Capture the cell that displays the provided text and extract its (X, Y) central coordinate. 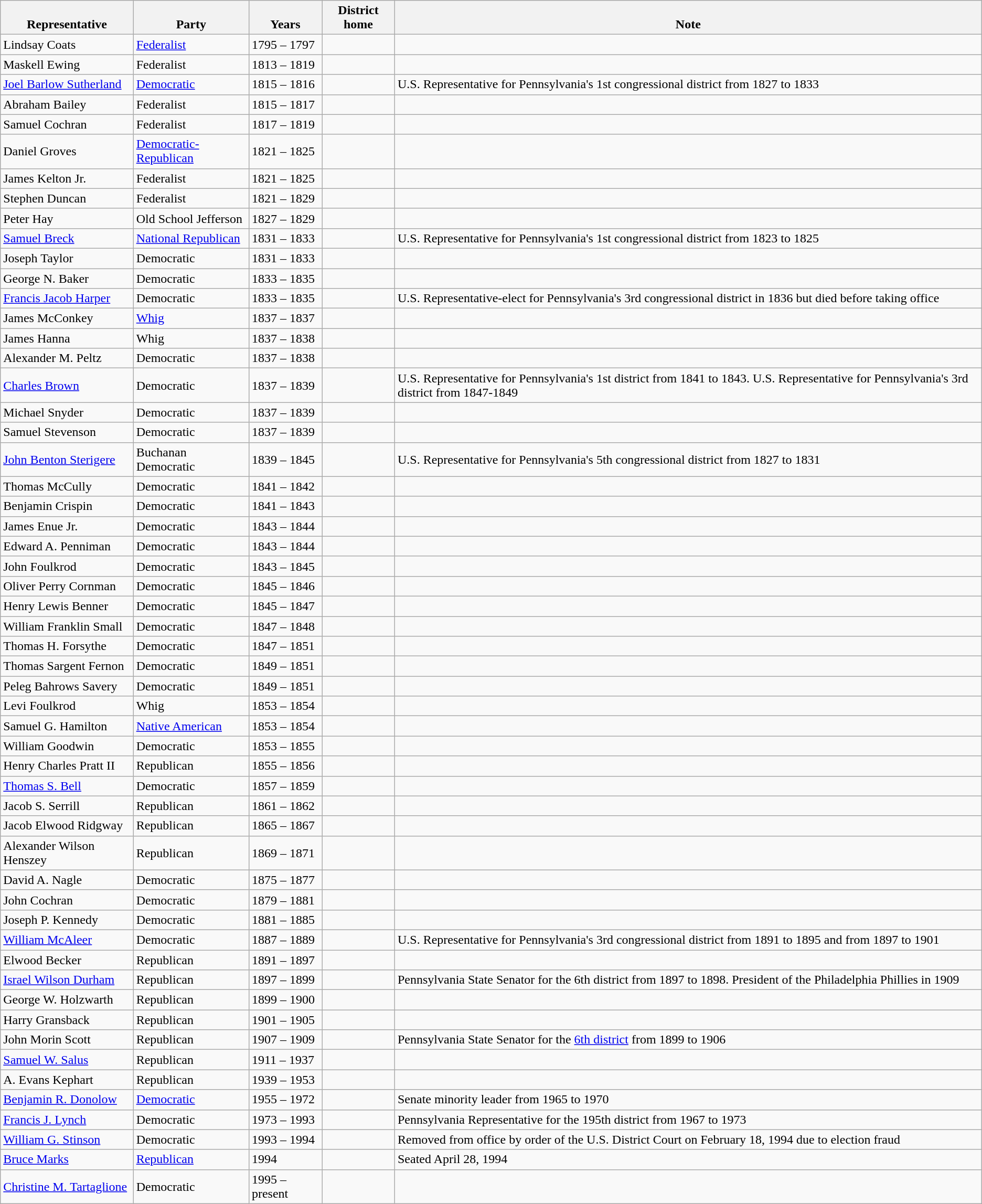
Henry Lewis Benner (67, 606)
1795 – 1797 (285, 45)
U.S. Representative for Pennsylvania's 1st congressional district from 1823 to 1825 (688, 238)
William Franklin Small (67, 626)
William McAleer (67, 940)
1839 – 1845 (285, 460)
Benjamin R. Donolow (67, 1100)
1865 – 1867 (285, 826)
Native American (191, 726)
1899 – 1900 (285, 1000)
Benjamin Crispin (67, 506)
Samuel W. Salus (67, 1060)
1857 – 1859 (285, 786)
Jacob Elwood Ridgway (67, 826)
Samuel Stevenson (67, 432)
James Kelton Jr. (67, 178)
1891 – 1897 (285, 960)
Daniel Groves (67, 151)
1815 – 1816 (285, 84)
U.S. Representative for Pennsylvania's 3rd congressional district from 1891 to 1895 and from 1897 to 1901 (688, 940)
1837 – 1837 (285, 318)
John Benton Sterigere (67, 460)
1995 – present (285, 1187)
John Foulkrod (67, 566)
1994 (285, 1159)
Jacob S. Serrill (67, 806)
1843 – 1845 (285, 566)
District home (359, 18)
U.S. Representative for Pennsylvania's 1st district from 1841 to 1843. U.S. Representative for Pennsylvania's 3rd district from 1847-1849 (688, 385)
James McConkey (67, 318)
James Enue Jr. (67, 526)
U.S. Representative-elect for Pennsylvania's 3rd congressional district in 1836 but died before taking office (688, 299)
Representative (67, 18)
Senate minority leader from 1965 to 1970 (688, 1100)
Peter Hay (67, 218)
1869 – 1871 (285, 853)
William G. Stinson (67, 1139)
1939 – 1953 (285, 1080)
1955 – 1972 (285, 1100)
Alexander M. Peltz (67, 358)
1813 – 1819 (285, 65)
1911 – 1937 (285, 1060)
1845 – 1846 (285, 586)
Years (285, 18)
1841 – 1842 (285, 486)
Oliver Perry Cornman (67, 586)
1817 – 1819 (285, 124)
Francis Jacob Harper (67, 299)
Old School Jefferson (191, 218)
Seated April 28, 1994 (688, 1159)
Removed from office by order of the U.S. District Court on February 18, 1994 due to election fraud (688, 1139)
1907 – 1909 (285, 1040)
1973 – 1993 (285, 1120)
Party (191, 18)
1879 – 1881 (285, 900)
Joel Barlow Sutherland (67, 84)
Thomas Sargent Fernon (67, 666)
Charles Brown (67, 385)
U.S. Representative for Pennsylvania's 5th congressional district from 1827 to 1831 (688, 460)
Democratic-Republican (191, 151)
Samuel Breck (67, 238)
Henry Charles Pratt II (67, 766)
Francis J. Lynch (67, 1120)
Samuel Cochran (67, 124)
National Republican (191, 238)
John Cochran (67, 900)
1887 – 1889 (285, 940)
Peleg Bahrows Savery (67, 686)
1881 – 1885 (285, 920)
1875 – 1877 (285, 880)
U.S. Representative for Pennsylvania's 1st congressional district from 1827 to 1833 (688, 84)
1847 – 1851 (285, 646)
David A. Nagle (67, 880)
Christine M. Tartaglione (67, 1187)
Edward A. Penniman (67, 546)
1827 – 1829 (285, 218)
Harry Gransback (67, 1020)
Michael Snyder (67, 412)
A. Evans Kephart (67, 1080)
1853 – 1855 (285, 746)
Levi Foulkrod (67, 706)
Samuel G. Hamilton (67, 726)
Pennsylvania State Senator for the 6th district from 1897 to 1898. President of the Philadelphia Phillies in 1909 (688, 980)
James Hanna (67, 338)
Abraham Bailey (67, 104)
1861 – 1862 (285, 806)
Pennsylvania Representative for the 195th district from 1967 to 1973 (688, 1120)
1815 – 1817 (285, 104)
Lindsay Coats (67, 45)
William Goodwin (67, 746)
1855 – 1856 (285, 766)
Thomas McCully (67, 486)
Bruce Marks (67, 1159)
George N. Baker (67, 279)
1897 – 1899 (285, 980)
George W. Holzwarth (67, 1000)
1821 – 1829 (285, 198)
1847 – 1848 (285, 626)
Elwood Becker (67, 960)
Stephen Duncan (67, 198)
Joseph P. Kennedy (67, 920)
Alexander Wilson Henszey (67, 853)
Thomas S. Bell (67, 786)
Pennsylvania State Senator for the 6th district from 1899 to 1906 (688, 1040)
Thomas H. Forsythe (67, 646)
1845 – 1847 (285, 606)
1993 – 1994 (285, 1139)
1901 – 1905 (285, 1020)
Israel Wilson Durham (67, 980)
John Morin Scott (67, 1040)
Buchanan Democratic (191, 460)
Note (688, 18)
Maskell Ewing (67, 65)
1841 – 1843 (285, 506)
Joseph Taylor (67, 258)
